Provide the (X, Y) coordinate of the cell's center where the given text is located.  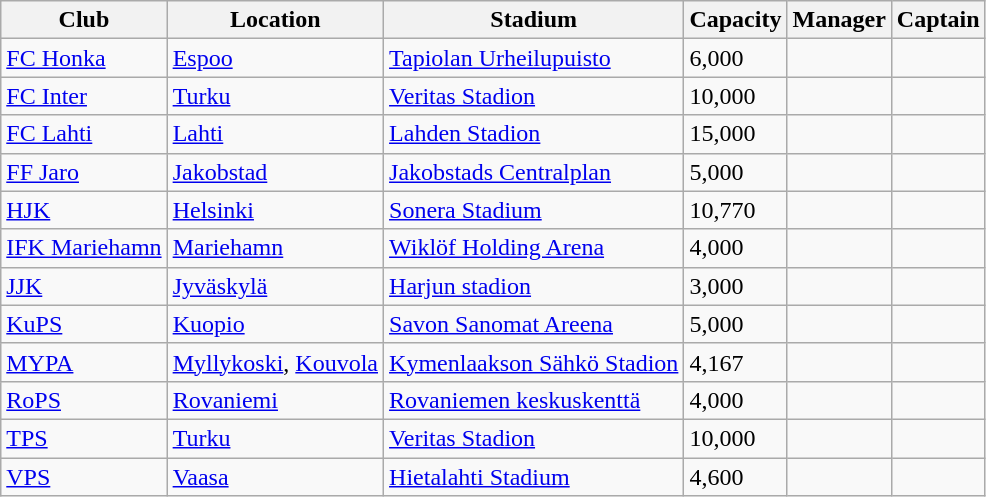
Capacity (736, 20)
Savon Sanomat Areena (534, 324)
MYPA (84, 362)
Manager (839, 20)
FF Jaro (84, 172)
VPS (84, 477)
KuPS (84, 324)
Jakobstads Centralplan (534, 172)
Stadium (534, 20)
Lahti (275, 134)
Sonera Stadium (534, 210)
Captain (938, 20)
Jyväskylä (275, 286)
4,167 (736, 362)
4,600 (736, 477)
15,000 (736, 134)
IFK Mariehamn (84, 248)
Kymenlaakson Sähkö Stadion (534, 362)
JJK (84, 286)
FC Inter (84, 96)
Rovaniemen keskuskenttä (534, 400)
FC Lahti (84, 134)
Club (84, 20)
Vaasa (275, 477)
Jakobstad (275, 172)
Lahden Stadion (534, 134)
Wiklöf Holding Arena (534, 248)
Myllykoski, Kouvola (275, 362)
Espoo (275, 58)
10,770 (736, 210)
Helsinki (275, 210)
3,000 (736, 286)
Rovaniemi (275, 400)
HJK (84, 210)
TPS (84, 438)
RoPS (84, 400)
Harjun stadion (534, 286)
Hietalahti Stadium (534, 477)
Mariehamn (275, 248)
6,000 (736, 58)
Tapiolan Urheilupuisto (534, 58)
Kuopio (275, 324)
FC Honka (84, 58)
Location (275, 20)
